Identify which cell holds the provided text, then report its (X, Y) central coordinate. 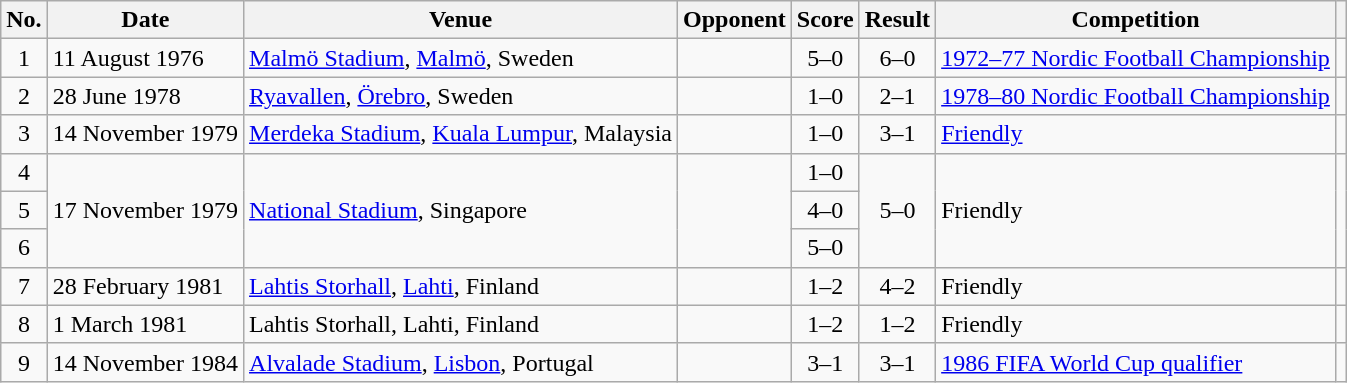
7 (24, 286)
14 November 1984 (145, 362)
1 March 1981 (145, 324)
4–0 (825, 210)
Ryavallen, Örebro, Sweden (461, 96)
2–1 (897, 96)
National Stadium, Singapore (461, 210)
Result (897, 20)
Date (145, 20)
Merdeka Stadium, Kuala Lumpur, Malaysia (461, 134)
1972–77 Nordic Football Championship (1136, 58)
3 (24, 134)
Malmö Stadium, Malmö, Sweden (461, 58)
Competition (1136, 20)
4–2 (897, 286)
5 (24, 210)
4 (24, 172)
1978–80 Nordic Football Championship (1136, 96)
8 (24, 324)
Alvalade Stadium, Lisbon, Portugal (461, 362)
1986 FIFA World Cup qualifier (1136, 362)
6–0 (897, 58)
28 June 1978 (145, 96)
28 February 1981 (145, 286)
Opponent (735, 20)
Score (825, 20)
11 August 1976 (145, 58)
9 (24, 362)
17 November 1979 (145, 210)
2 (24, 96)
14 November 1979 (145, 134)
No. (24, 20)
6 (24, 248)
Venue (461, 20)
1 (24, 58)
